Locate the cell with the specified text and output its (X, Y) center coordinate. 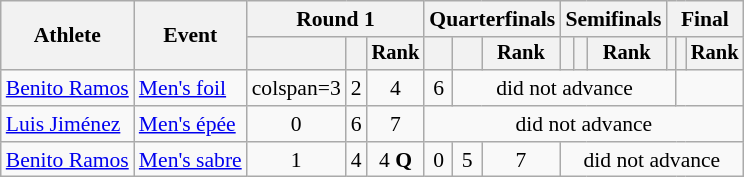
7 (396, 124)
Event (190, 36)
Athlete (68, 36)
4 (396, 88)
Semifinals (613, 19)
0 (296, 124)
Round 1 (336, 19)
colspan=3 (296, 88)
Final (704, 19)
Luis Jiménez (68, 124)
Quarterfinals (492, 19)
Men's foil (190, 88)
Men's épée (190, 124)
2 (356, 88)
Benito Ramos (68, 88)
